Identify which cell holds the provided text, then report its [X, Y] central coordinate. 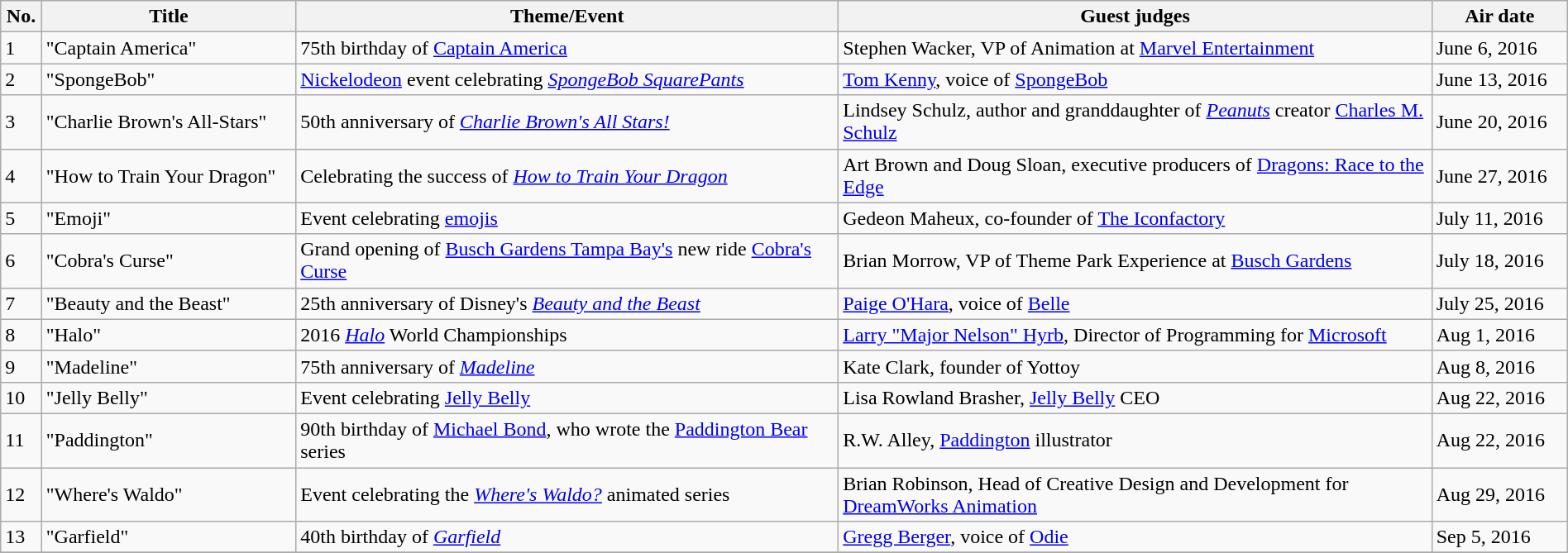
"Halo" [169, 335]
"Where's Waldo" [169, 494]
Stephen Wacker, VP of Animation at Marvel Entertainment [1135, 48]
"Cobra's Curse" [169, 261]
9 [22, 366]
June 6, 2016 [1499, 48]
Aug 1, 2016 [1499, 335]
Event celebrating the Where's Waldo? animated series [567, 494]
6 [22, 261]
90th birthday of Michael Bond, who wrote the Paddington Bear series [567, 440]
Guest judges [1135, 17]
2016 Halo World Championships [567, 335]
7 [22, 303]
July 18, 2016 [1499, 261]
Event celebrating Jelly Belly [567, 398]
"Beauty and the Beast" [169, 303]
"Charlie Brown's All-Stars" [169, 122]
Brian Morrow, VP of Theme Park Experience at Busch Gardens [1135, 261]
R.W. Alley, Paddington illustrator [1135, 440]
40th birthday of Garfield [567, 537]
"Emoji" [169, 218]
"Jelly Belly" [169, 398]
13 [22, 537]
5 [22, 218]
11 [22, 440]
Nickelodeon event celebrating SpongeBob SquarePants [567, 79]
June 27, 2016 [1499, 175]
Event celebrating emojis [567, 218]
"How to Train Your Dragon" [169, 175]
75th birthday of Captain America [567, 48]
Sep 5, 2016 [1499, 537]
Gregg Berger, voice of Odie [1135, 537]
8 [22, 335]
Celebrating the success of How to Train Your Dragon [567, 175]
"Paddington" [169, 440]
No. [22, 17]
Kate Clark, founder of Yottoy [1135, 366]
1 [22, 48]
2 [22, 79]
Tom Kenny, voice of SpongeBob [1135, 79]
Air date [1499, 17]
Lindsey Schulz, author and granddaughter of Peanuts creator Charles M. Schulz [1135, 122]
Lisa Rowland Brasher, Jelly Belly CEO [1135, 398]
Aug 8, 2016 [1499, 366]
"SpongeBob" [169, 79]
"Garfield" [169, 537]
July 25, 2016 [1499, 303]
3 [22, 122]
25th anniversary of Disney's Beauty and the Beast [567, 303]
June 20, 2016 [1499, 122]
Brian Robinson, Head of Creative Design and Development for DreamWorks Animation [1135, 494]
75th anniversary of Madeline [567, 366]
July 11, 2016 [1499, 218]
Art Brown and Doug Sloan, executive producers of Dragons: Race to the Edge [1135, 175]
Grand opening of Busch Gardens Tampa Bay's new ride Cobra's Curse [567, 261]
Theme/Event [567, 17]
10 [22, 398]
4 [22, 175]
Title [169, 17]
Aug 29, 2016 [1499, 494]
Gedeon Maheux, co-founder of The Iconfactory [1135, 218]
"Madeline" [169, 366]
Paige O'Hara, voice of Belle [1135, 303]
50th anniversary of Charlie Brown's All Stars! [567, 122]
12 [22, 494]
Larry "Major Nelson" Hyrb, Director of Programming for Microsoft [1135, 335]
"Captain America" [169, 48]
June 13, 2016 [1499, 79]
